For the text-containing cell, return its midpoint in (X, Y) coordinate format. 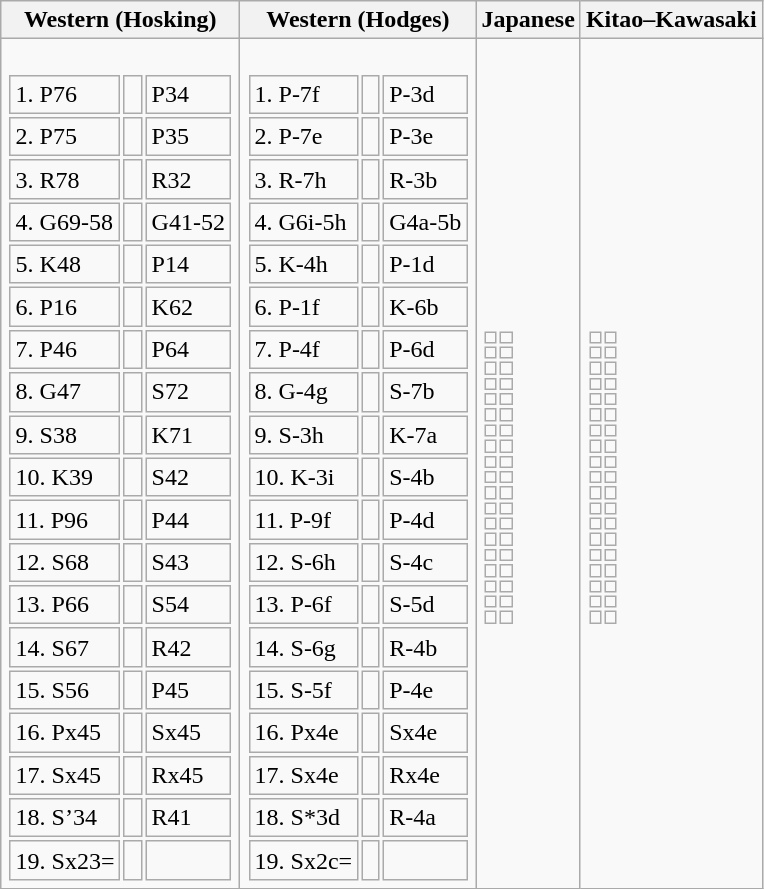
1. P76 (64, 94)
G41-52 (188, 222)
10. K39 (64, 477)
Sx4e (426, 733)
R-3b (426, 179)
S-7b (426, 392)
R42 (188, 648)
12. S-6h (303, 563)
P-4d (426, 520)
6. P16 (64, 307)
K-7a (426, 435)
19. Sx2c= (303, 860)
P-6d (426, 350)
R32 (188, 179)
S-5d (426, 605)
7. P-4f (303, 350)
13. P66 (64, 605)
8. G-4g (303, 392)
4. G69-58 (64, 222)
K71 (188, 435)
Western (Hodges) (358, 20)
13. P-6f (303, 605)
Western (Hosking) (120, 20)
R-4b (426, 648)
5. K48 (64, 265)
S-4c (426, 563)
9. S38 (64, 435)
Rx4e (426, 775)
15. S-5f (303, 690)
S72 (188, 392)
12. S68 (64, 563)
P64 (188, 350)
Kitao–Kawasaki (671, 20)
18. S*3d (303, 818)
9. S-3h (303, 435)
6. P-1f (303, 307)
P-3e (426, 137)
Rx45 (188, 775)
P45 (188, 690)
1. P-7f (303, 94)
P34 (188, 94)
S54 (188, 605)
Japanese (528, 20)
16. Px4e (303, 733)
P-1d (426, 265)
S43 (188, 563)
15. S56 (64, 690)
7. P46 (64, 350)
4. G6i-5h (303, 222)
P44 (188, 520)
P35 (188, 137)
17. Sx45 (64, 775)
2. P75 (64, 137)
11. P-9f (303, 520)
P-3d (426, 94)
G4a-5b (426, 222)
R41 (188, 818)
P-4e (426, 690)
11. P96 (64, 520)
17. Sx4e (303, 775)
8. G47 (64, 392)
P14 (188, 265)
3. R-7h (303, 179)
2. P-7e (303, 137)
14. S67 (64, 648)
3. R78 (64, 179)
5. K-4h (303, 265)
19. Sx23= (64, 860)
10. K-3i (303, 477)
K62 (188, 307)
R-4a (426, 818)
K-6b (426, 307)
16. Px45 (64, 733)
S-4b (426, 477)
14. S-6g (303, 648)
S42 (188, 477)
Sx45 (188, 733)
18. S’34 (64, 818)
